For the text-containing cell, return its midpoint in [x, y] coordinate format. 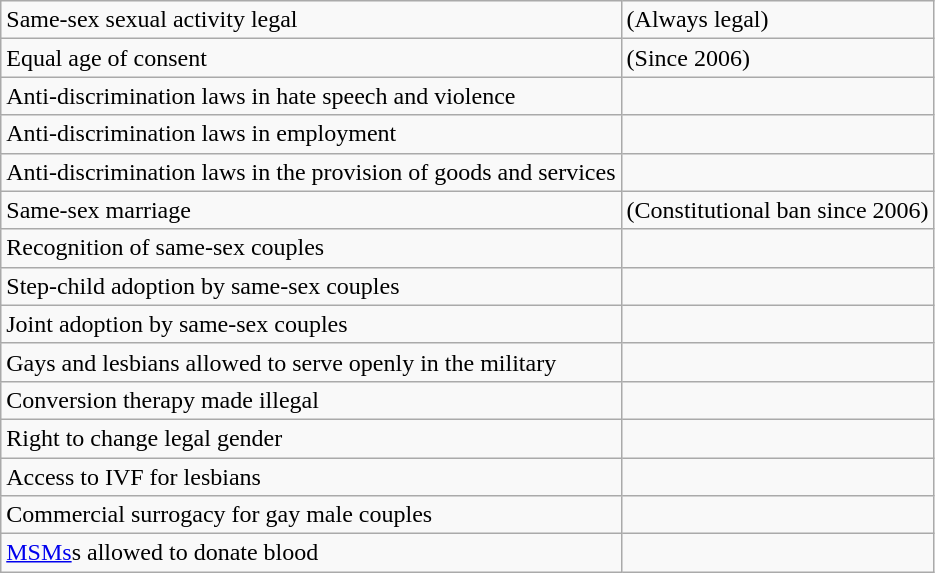
Gays and lesbians allowed to serve openly in the military [311, 362]
Right to change legal gender [311, 438]
Recognition of same-sex couples [311, 248]
Commercial surrogacy for gay male couples [311, 515]
(Constitutional ban since 2006) [778, 210]
Joint adoption by same-sex couples [311, 324]
Anti-discrimination laws in the provision of goods and services [311, 172]
MSMss allowed to donate blood [311, 553]
Anti-discrimination laws in employment [311, 134]
Access to IVF for lesbians [311, 477]
Same-sex marriage [311, 210]
Conversion therapy made illegal [311, 400]
(Always legal) [778, 20]
Same-sex sexual activity legal [311, 20]
Anti-discrimination laws in hate speech and violence [311, 96]
Equal age of consent [311, 58]
Step-child adoption by same-sex couples [311, 286]
(Since 2006) [778, 58]
